Locate the cell with the specified text and output its [X, Y] center coordinate. 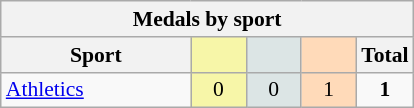
Sport [96, 55]
Medals by sport [208, 19]
Total [384, 55]
Athletics [96, 90]
